Capture the cell that displays the provided text and extract its (X, Y) central coordinate. 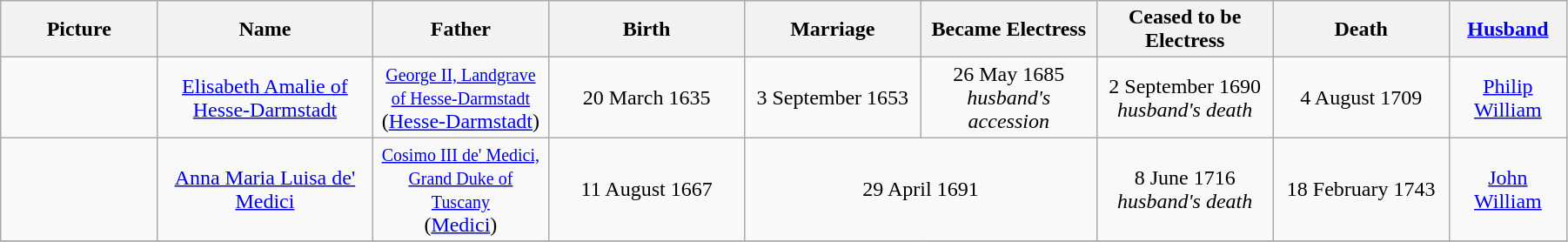
Cosimo III de' Medici, Grand Duke of Tuscany(Medici) (460, 190)
26 May 1685husband's accession (1008, 97)
Husband (1507, 30)
18 February 1743 (1361, 190)
3 September 1653 (833, 97)
20 March 1635 (647, 97)
4 August 1709 (1361, 97)
George II, Landgrave of Hesse-Darmstadt(Hesse-Darmstadt) (460, 97)
Birth (647, 30)
Ceased to be Electress (1184, 30)
29 April 1691 (921, 190)
Father (460, 30)
Name (265, 30)
Philip William (1507, 97)
2 September 1690husband's death (1184, 97)
Death (1361, 30)
8 June 1716husband's death (1184, 190)
Elisabeth Amalie of Hesse-Darmstadt (265, 97)
John William (1507, 190)
11 August 1667 (647, 190)
Marriage (833, 30)
Became Electress (1008, 30)
Picture (79, 30)
Anna Maria Luisa de' Medici (265, 190)
